Detect which cell encompasses the target text, then output its (X, Y) center coordinate. 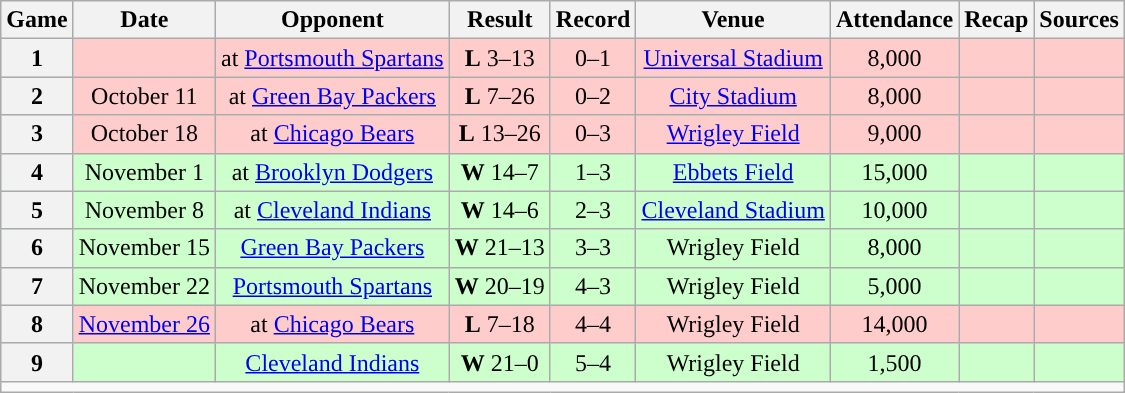
W 21–0 (500, 362)
Cleveland Stadium (733, 210)
at Brooklyn Dodgers (332, 172)
3 (37, 134)
at Green Bay Packers (332, 96)
L 7–26 (500, 96)
Opponent (332, 20)
4 (37, 172)
15,000 (894, 172)
9,000 (894, 134)
Green Bay Packers (332, 248)
4–3 (593, 286)
4–4 (593, 324)
7 (37, 286)
Attendance (894, 20)
November 22 (144, 286)
W 20–19 (500, 286)
W 14–7 (500, 172)
L 13–26 (500, 134)
at Cleveland Indians (332, 210)
Result (500, 20)
W 21–13 (500, 248)
Venue (733, 20)
3–3 (593, 248)
5–4 (593, 362)
10,000 (894, 210)
L 7–18 (500, 324)
8 (37, 324)
City Stadium (733, 96)
November 15 (144, 248)
November 26 (144, 324)
Record (593, 20)
at Portsmouth Spartans (332, 58)
October 18 (144, 134)
0–3 (593, 134)
1,500 (894, 362)
9 (37, 362)
2 (37, 96)
0–1 (593, 58)
Sources (1080, 20)
1 (37, 58)
November 1 (144, 172)
2–3 (593, 210)
Cleveland Indians (332, 362)
Date (144, 20)
November 8 (144, 210)
Portsmouth Spartans (332, 286)
W 14–6 (500, 210)
5 (37, 210)
14,000 (894, 324)
0–2 (593, 96)
Universal Stadium (733, 58)
October 11 (144, 96)
1–3 (593, 172)
Recap (996, 20)
5,000 (894, 286)
Ebbets Field (733, 172)
Game (37, 20)
L 3–13 (500, 58)
6 (37, 248)
